Return the [X, Y] coordinate for the center point of the cell that contains the specified text.  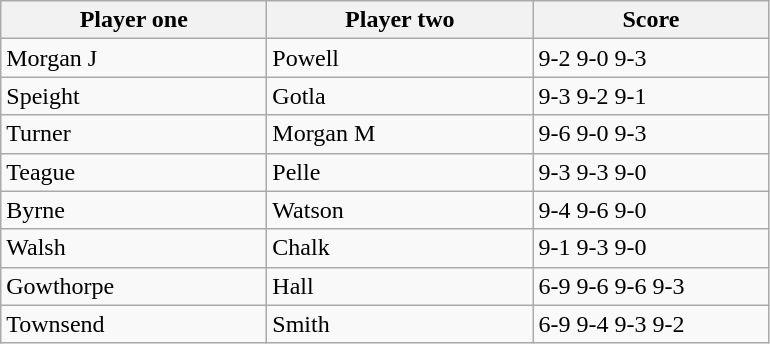
6-9 9-4 9-3 9-2 [651, 324]
Score [651, 20]
Turner [134, 134]
Smith [400, 324]
Gotla [400, 96]
9-4 9-6 9-0 [651, 210]
Morgan M [400, 134]
Pelle [400, 172]
Player two [400, 20]
Watson [400, 210]
Morgan J [134, 58]
Speight [134, 96]
Hall [400, 286]
Gowthorpe [134, 286]
Walsh [134, 248]
Chalk [400, 248]
Powell [400, 58]
6-9 9-6 9-6 9-3 [651, 286]
Townsend [134, 324]
9-3 9-2 9-1 [651, 96]
9-2 9-0 9-3 [651, 58]
9-1 9-3 9-0 [651, 248]
9-6 9-0 9-3 [651, 134]
Player one [134, 20]
9-3 9-3 9-0 [651, 172]
Byrne [134, 210]
Teague [134, 172]
